Determine the (X, Y) coordinate at the center of the cell enclosing the given text.  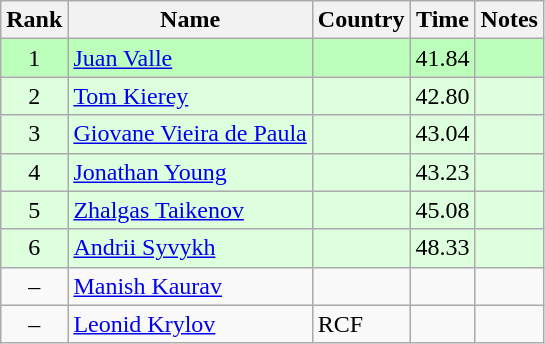
RCF (361, 324)
4 (34, 172)
Leonid Krylov (190, 324)
45.08 (442, 210)
43.04 (442, 134)
41.84 (442, 58)
Time (442, 20)
48.33 (442, 248)
5 (34, 210)
Rank (34, 20)
Tom Kierey (190, 96)
43.23 (442, 172)
Manish Kaurav (190, 286)
42.80 (442, 96)
Country (361, 20)
6 (34, 248)
Giovane Vieira de Paula (190, 134)
2 (34, 96)
Jonathan Young (190, 172)
Andrii Syvykh (190, 248)
3 (34, 134)
Name (190, 20)
1 (34, 58)
Notes (509, 20)
Zhalgas Taikenov (190, 210)
Juan Valle (190, 58)
